Search for the cell housing the specified text and yield its [X, Y] center coordinate. 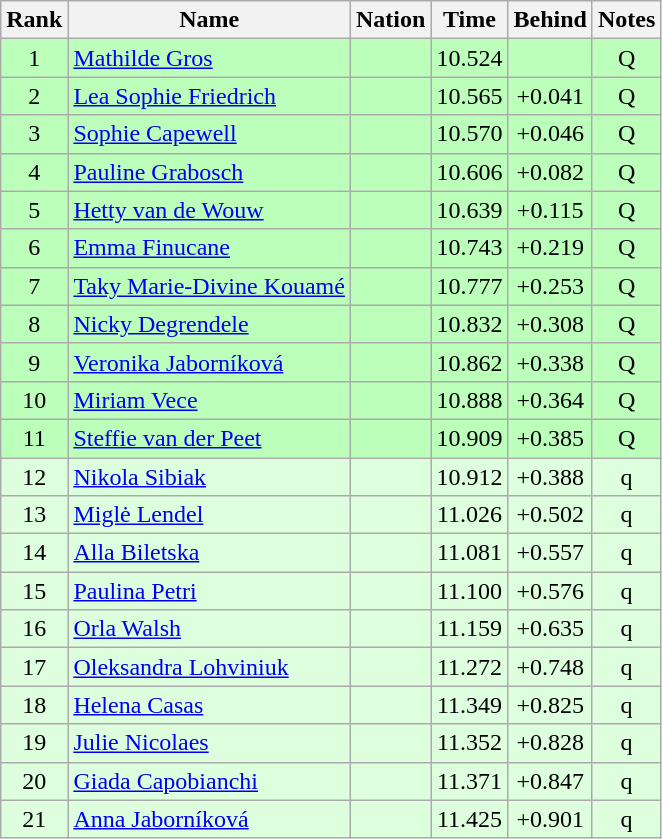
10 [34, 400]
+0.115 [550, 210]
+0.825 [550, 705]
Nation [390, 20]
10.777 [470, 286]
10.570 [470, 134]
10.606 [470, 172]
Anna Jaborníková [210, 819]
3 [34, 134]
11.349 [470, 705]
+0.082 [550, 172]
10.912 [470, 477]
19 [34, 743]
16 [34, 629]
+0.576 [550, 591]
13 [34, 515]
1 [34, 58]
Steffie van der Peet [210, 438]
6 [34, 248]
Veronika Jaborníková [210, 362]
Pauline Grabosch [210, 172]
Helena Casas [210, 705]
11.352 [470, 743]
+0.364 [550, 400]
Hetty van de Wouw [210, 210]
Oleksandra Lohviniuk [210, 667]
2 [34, 96]
Mathilde Gros [210, 58]
Lea Sophie Friedrich [210, 96]
+0.388 [550, 477]
10.565 [470, 96]
+0.557 [550, 553]
+0.219 [550, 248]
8 [34, 324]
15 [34, 591]
+0.308 [550, 324]
10.862 [470, 362]
9 [34, 362]
Name [210, 20]
11 [34, 438]
Emma Finucane [210, 248]
+0.847 [550, 781]
Miglė Lendel [210, 515]
11.026 [470, 515]
4 [34, 172]
20 [34, 781]
+0.338 [550, 362]
Notes [626, 20]
17 [34, 667]
11.371 [470, 781]
10.888 [470, 400]
11.100 [470, 591]
+0.502 [550, 515]
+0.253 [550, 286]
+0.046 [550, 134]
10.524 [470, 58]
+0.828 [550, 743]
Taky Marie-Divine Kouamé [210, 286]
Nikola Sibiak [210, 477]
Time [470, 20]
Sophie Capewell [210, 134]
7 [34, 286]
Rank [34, 20]
+0.635 [550, 629]
10.639 [470, 210]
21 [34, 819]
Orla Walsh [210, 629]
18 [34, 705]
Alla Biletska [210, 553]
10.909 [470, 438]
11.159 [470, 629]
+0.748 [550, 667]
11.081 [470, 553]
+0.901 [550, 819]
Behind [550, 20]
5 [34, 210]
10.743 [470, 248]
Giada Capobianchi [210, 781]
11.272 [470, 667]
12 [34, 477]
14 [34, 553]
+0.385 [550, 438]
11.425 [470, 819]
Paulina Petri [210, 591]
10.832 [470, 324]
Miriam Vece [210, 400]
Nicky Degrendele [210, 324]
+0.041 [550, 96]
Julie Nicolaes [210, 743]
